Scan for the cell matching the given text and deliver its (X, Y) coordinate at center. 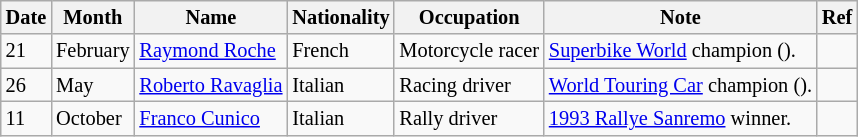
Roberto Ravaglia (210, 85)
11 (26, 118)
Nationality (340, 17)
Ref (837, 17)
Raymond Roche (210, 51)
Racing driver (468, 85)
October (92, 118)
Motorcycle racer (468, 51)
World Touring Car champion (). (680, 85)
Occupation (468, 17)
Name (210, 17)
Franco Cunico (210, 118)
Rally driver (468, 118)
1993 Rallye Sanremo winner. (680, 118)
21 (26, 51)
Date (26, 17)
Superbike World champion (). (680, 51)
Note (680, 17)
French (340, 51)
26 (26, 85)
May (92, 85)
February (92, 51)
Month (92, 17)
